Output the [X, Y] coordinate of the center of the cell containing the given text.  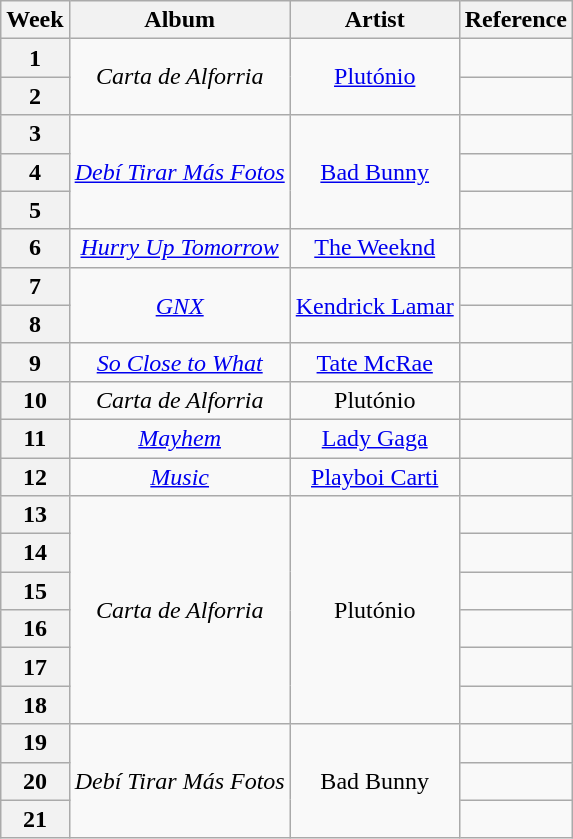
Hurry Up Tomorrow [180, 248]
3 [35, 134]
9 [35, 362]
Mayhem [180, 438]
5 [35, 210]
20 [35, 781]
The Weeknd [374, 248]
4 [35, 172]
Reference [516, 20]
7 [35, 286]
17 [35, 667]
Kendrick Lamar [374, 305]
12 [35, 477]
19 [35, 743]
21 [35, 819]
Lady Gaga [374, 438]
So Close to What [180, 362]
11 [35, 438]
1 [35, 58]
14 [35, 553]
2 [35, 96]
Album [180, 20]
Artist [374, 20]
GNX [180, 305]
Week [35, 20]
6 [35, 248]
10 [35, 400]
15 [35, 591]
Playboi Carti [374, 477]
Tate McRae [374, 362]
16 [35, 629]
8 [35, 324]
18 [35, 705]
13 [35, 515]
Music [180, 477]
